Provide the (X, Y) coordinate of the cell's center where the given text is located.  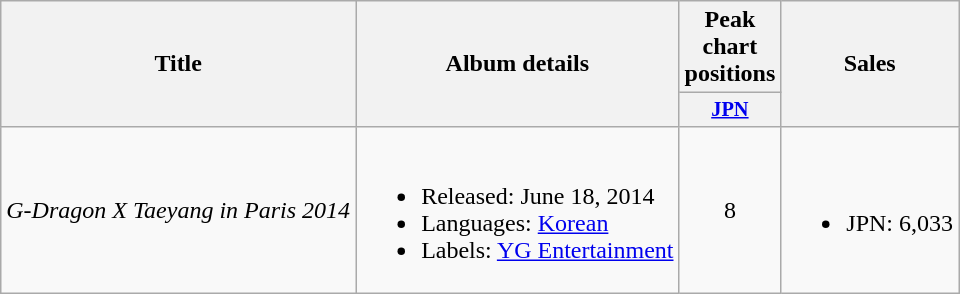
JPN (730, 110)
JPN: 6,033 (870, 210)
Sales (870, 64)
Title (178, 64)
Album details (518, 64)
G-Dragon X Taeyang in Paris 2014 (178, 210)
Peak chart positions (730, 47)
Released: June 18, 2014Languages: KoreanLabels: YG Entertainment (518, 210)
8 (730, 210)
